Locate the cell with the specified text and output its (X, Y) center coordinate. 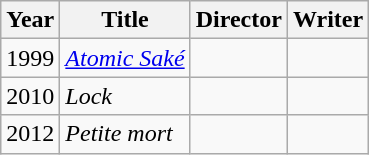
Writer (328, 20)
Year (30, 20)
1999 (30, 58)
2012 (30, 134)
Petite mort (125, 134)
Lock (125, 96)
2010 (30, 96)
Atomic Saké (125, 58)
Title (125, 20)
Director (238, 20)
